From the cell containing the given text, extract its center point as [X, Y] coordinate. 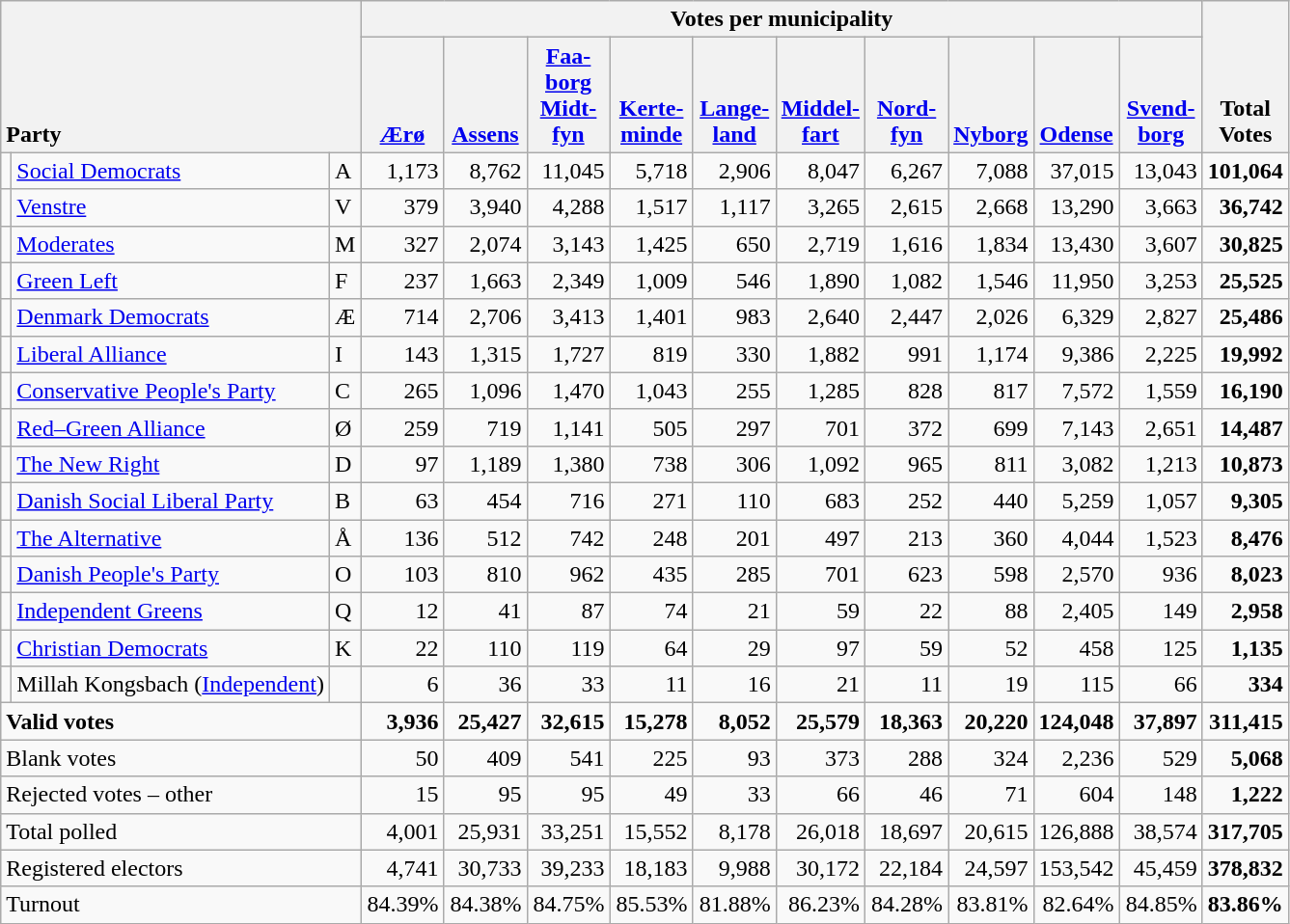
2,706 [485, 317]
8,023 [1245, 575]
1,616 [907, 244]
991 [907, 354]
2,906 [734, 171]
101,064 [1245, 171]
The Alternative [171, 537]
125 [1161, 648]
378,832 [1245, 868]
360 [991, 537]
936 [1161, 575]
3,265 [820, 207]
Red–Green Alliance [171, 427]
13,430 [1077, 244]
Blank votes [181, 758]
529 [1161, 758]
Party [181, 77]
V [344, 207]
1,174 [991, 354]
497 [820, 537]
84.39% [402, 905]
962 [568, 575]
2,405 [1077, 611]
409 [485, 758]
B [344, 501]
149 [1161, 611]
1,890 [820, 281]
Valid votes [181, 721]
16 [734, 685]
9,988 [734, 868]
93 [734, 758]
A [344, 171]
25,579 [820, 721]
12 [402, 611]
1,092 [820, 464]
311,415 [1245, 721]
Moderates [171, 244]
8,476 [1245, 537]
Registered electors [181, 868]
Svend- borg [1161, 95]
213 [907, 537]
3,253 [1161, 281]
1,135 [1245, 648]
Turnout [181, 905]
15,278 [651, 721]
19,992 [1245, 354]
7,088 [991, 171]
1,380 [568, 464]
Denmark Democrats [171, 317]
2,719 [820, 244]
742 [568, 537]
Millah Kongsbach (Independent) [171, 685]
86.23% [820, 905]
Lange- land [734, 95]
30,172 [820, 868]
317,705 [1245, 831]
248 [651, 537]
71 [991, 795]
37,897 [1161, 721]
85.53% [651, 905]
25,931 [485, 831]
Votes per municipality [782, 19]
O [344, 575]
623 [907, 575]
1,559 [1161, 391]
36 [485, 685]
52 [991, 648]
Odense [1077, 95]
225 [651, 758]
37,015 [1077, 171]
699 [991, 427]
454 [485, 501]
83.86% [1245, 905]
297 [734, 427]
2,236 [1077, 758]
3,143 [568, 244]
379 [402, 207]
25,525 [1245, 281]
11,950 [1077, 281]
983 [734, 317]
Danish Social Liberal Party [171, 501]
4,044 [1077, 537]
4,288 [568, 207]
115 [1077, 685]
2,026 [991, 317]
8,178 [734, 831]
817 [991, 391]
D [344, 464]
Danish People's Party [171, 575]
6 [402, 685]
Social Democrats [171, 171]
541 [568, 758]
3,936 [402, 721]
1,173 [402, 171]
26,018 [820, 831]
Assens [485, 95]
45,459 [1161, 868]
5,068 [1245, 758]
1,213 [1161, 464]
201 [734, 537]
Q [344, 611]
Å [344, 537]
136 [402, 537]
29 [734, 648]
1,517 [651, 207]
19 [991, 685]
1,523 [1161, 537]
84.28% [907, 905]
30,825 [1245, 244]
683 [820, 501]
3,413 [568, 317]
7,143 [1077, 427]
288 [907, 758]
15,552 [651, 831]
334 [1245, 685]
13,043 [1161, 171]
Nord- fyn [907, 95]
1,401 [651, 317]
1,834 [991, 244]
8,052 [734, 721]
Independent Greens [171, 611]
2,225 [1161, 354]
88 [991, 611]
20,615 [991, 831]
Total Votes [1245, 77]
Nyborg [991, 95]
22,184 [907, 868]
Faa- borg Midt- fyn [568, 95]
306 [734, 464]
30,733 [485, 868]
372 [907, 427]
Liberal Alliance [171, 354]
3,663 [1161, 207]
716 [568, 501]
9,305 [1245, 501]
Christian Democrats [171, 648]
2,074 [485, 244]
124,048 [1077, 721]
435 [651, 575]
Æ [344, 317]
82.64% [1077, 905]
F [344, 281]
39,233 [568, 868]
C [344, 391]
7,572 [1077, 391]
1,117 [734, 207]
2,615 [907, 207]
546 [734, 281]
Ærø [402, 95]
4,741 [402, 868]
Conservative People's Party [171, 391]
2,349 [568, 281]
512 [485, 537]
1,189 [485, 464]
8,762 [485, 171]
327 [402, 244]
18,697 [907, 831]
4,001 [402, 831]
46 [907, 795]
1,882 [820, 354]
237 [402, 281]
458 [1077, 648]
324 [991, 758]
265 [402, 391]
M [344, 244]
1,470 [568, 391]
3,082 [1077, 464]
Ø [344, 427]
252 [907, 501]
285 [734, 575]
11,045 [568, 171]
1,096 [485, 391]
965 [907, 464]
74 [651, 611]
143 [402, 354]
148 [1161, 795]
119 [568, 648]
Venstre [171, 207]
259 [402, 427]
650 [734, 244]
2,651 [1161, 427]
255 [734, 391]
5,259 [1077, 501]
1,546 [991, 281]
2,668 [991, 207]
6,329 [1077, 317]
18,183 [651, 868]
13,290 [1077, 207]
598 [991, 575]
819 [651, 354]
24,597 [991, 868]
1,141 [568, 427]
1,663 [485, 281]
18,363 [907, 721]
Kerte- minde [651, 95]
1,009 [651, 281]
810 [485, 575]
714 [402, 317]
103 [402, 575]
1,285 [820, 391]
3,607 [1161, 244]
63 [402, 501]
36,742 [1245, 207]
126,888 [1077, 831]
84.38% [485, 905]
The New Right [171, 464]
2,958 [1245, 611]
1,043 [651, 391]
Green Left [171, 281]
K [344, 648]
153,542 [1077, 868]
2,447 [907, 317]
81.88% [734, 905]
604 [1077, 795]
6,267 [907, 171]
I [344, 354]
15 [402, 795]
2,570 [1077, 575]
330 [734, 354]
271 [651, 501]
87 [568, 611]
440 [991, 501]
1,082 [907, 281]
20,220 [991, 721]
Middel- fart [820, 95]
38,574 [1161, 831]
8,047 [820, 171]
32,615 [568, 721]
14,487 [1245, 427]
2,640 [820, 317]
811 [991, 464]
505 [651, 427]
3,940 [485, 207]
64 [651, 648]
50 [402, 758]
84.85% [1161, 905]
1,727 [568, 354]
373 [820, 758]
Rejected votes – other [181, 795]
1,315 [485, 354]
33,251 [568, 831]
84.75% [568, 905]
41 [485, 611]
1,222 [1245, 795]
1,057 [1161, 501]
719 [485, 427]
9,386 [1077, 354]
5,718 [651, 171]
10,873 [1245, 464]
49 [651, 795]
1,425 [651, 244]
Total polled [181, 831]
828 [907, 391]
83.81% [991, 905]
16,190 [1245, 391]
25,427 [485, 721]
25,486 [1245, 317]
2,827 [1161, 317]
738 [651, 464]
